Return (x, y) of the center of cell containing provided text 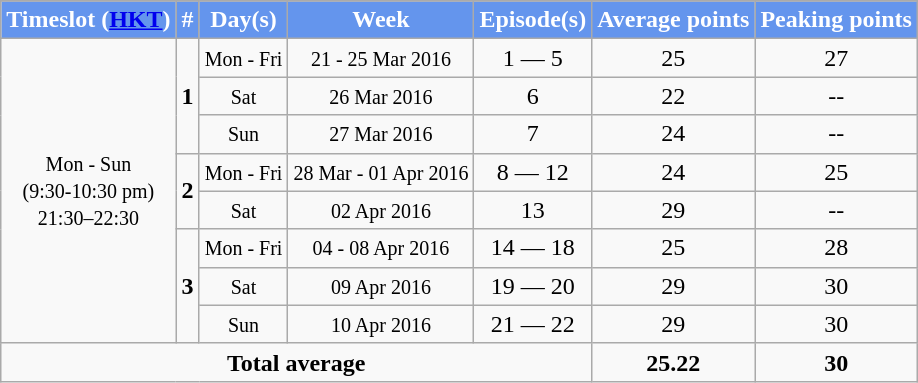
28 Mar - 01 Apr 2016 (381, 172)
21 - 25 Mar 2016 (381, 58)
Timeslot (HKT) (88, 20)
7 (533, 134)
10 Apr 2016 (381, 324)
Week (381, 20)
8 — 12 (533, 172)
Peaking points (836, 20)
3 (188, 286)
1 — 5 (533, 58)
04 - 08 Apr 2016 (381, 248)
# (188, 20)
21 — 22 (533, 324)
19 — 20 (533, 286)
Total average (296, 362)
Day(s) (244, 20)
22 (674, 96)
27 (836, 58)
Average points (674, 20)
28 (836, 248)
6 (533, 96)
14 — 18 (533, 248)
09 Apr 2016 (381, 286)
Mon - Sun(9:30-10:30 pm)21:30–22:30 (88, 191)
1 (188, 96)
26 Mar 2016 (381, 96)
02 Apr 2016 (381, 210)
Episode(s) (533, 20)
25.22 (674, 362)
2 (188, 191)
13 (533, 210)
27 Mar 2016 (381, 134)
